Pinpoint the cell where the given text exists, returning its (X, Y) midpoint coordinate. 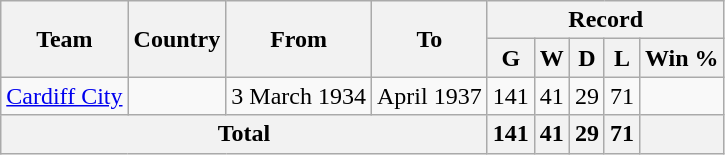
L (622, 58)
Team (64, 39)
From (299, 39)
Total (244, 134)
Cardiff City (64, 96)
G (510, 58)
April 1937 (429, 96)
W (552, 58)
Record (606, 20)
To (429, 39)
Win % (682, 58)
Country (177, 39)
3 March 1934 (299, 96)
D (586, 58)
